Return [x, y] of the center of cell containing provided text 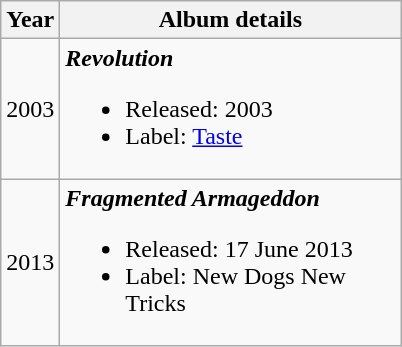
Fragmented ArmageddonReleased: 17 June 2013Label: New Dogs New Tricks [230, 262]
Album details [230, 20]
RevolutionReleased: 2003Label: Taste [230, 109]
Year [30, 20]
2013 [30, 262]
2003 [30, 109]
